From the cell containing the given text, extract its center point as [X, Y] coordinate. 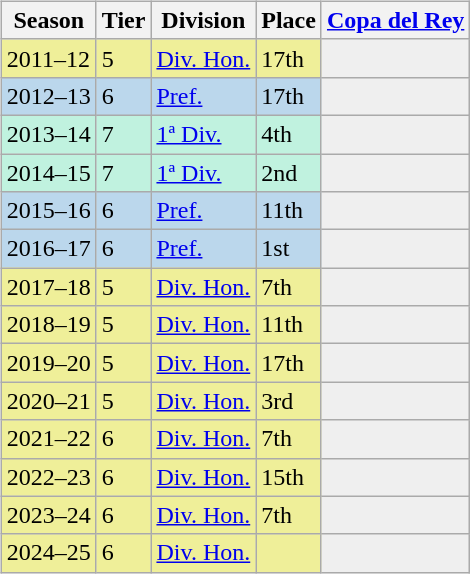
2024–25 [48, 553]
2014–15 [48, 173]
2020–21 [48, 401]
15th [289, 477]
2018–19 [48, 325]
Division [204, 20]
Season [48, 20]
Tier [124, 20]
2011–12 [48, 58]
2023–24 [48, 515]
Copa del Rey [395, 20]
2021–22 [48, 439]
2019–20 [48, 363]
2013–14 [48, 134]
2012–13 [48, 96]
2022–23 [48, 477]
1st [289, 249]
2017–18 [48, 287]
2016–17 [48, 249]
2nd [289, 173]
3rd [289, 401]
2015–16 [48, 211]
Place [289, 20]
4th [289, 134]
